Capture the cell that displays the provided text and extract its [x, y] central coordinate. 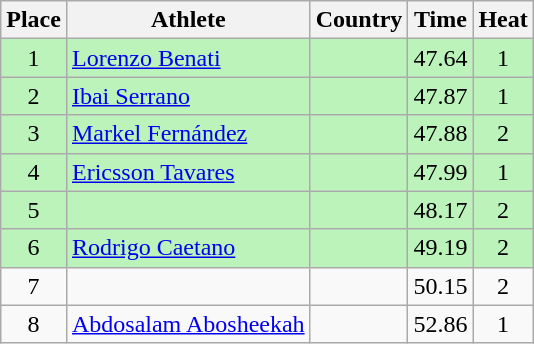
47.87 [440, 96]
Heat [503, 20]
Time [440, 20]
48.17 [440, 210]
Rodrigo Caetano [188, 248]
4 [34, 172]
50.15 [440, 286]
5 [34, 210]
Place [34, 20]
8 [34, 324]
7 [34, 286]
47.88 [440, 134]
49.19 [440, 248]
6 [34, 248]
Country [359, 20]
Markel Fernández [188, 134]
Ericsson Tavares [188, 172]
47.64 [440, 58]
Athlete [188, 20]
3 [34, 134]
Abdosalam Abosheekah [188, 324]
Lorenzo Benati [188, 58]
Ibai Serrano [188, 96]
47.99 [440, 172]
52.86 [440, 324]
